Determine the [x, y] coordinate at the center of the cell enclosing the given text.  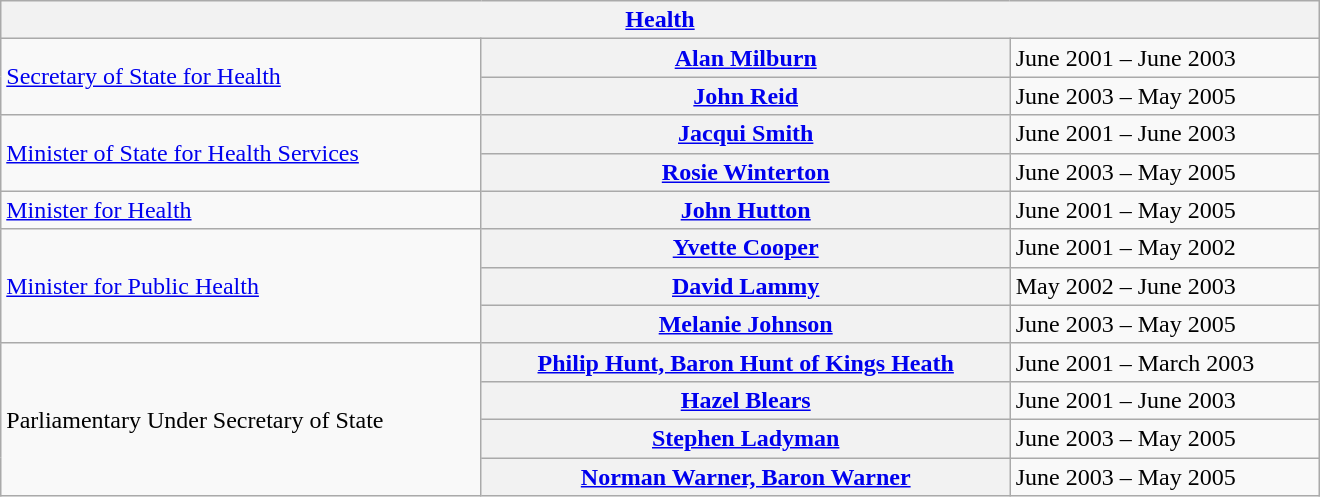
Minister for Health [241, 210]
Parliamentary Under Secretary of State [241, 419]
Minister for Public Health [241, 286]
David Lammy [746, 286]
John Hutton [746, 210]
June 2001 – May 2002 [1164, 248]
June 2001 – March 2003 [1164, 362]
Yvette Cooper [746, 248]
Melanie Johnson [746, 324]
Philip Hunt, Baron Hunt of Kings Heath [746, 362]
Norman Warner, Baron Warner [746, 477]
Stephen Ladyman [746, 438]
June 2001 – May 2005 [1164, 210]
Minister of State for Health Services [241, 153]
May 2002 – June 2003 [1164, 286]
Health [660, 20]
Secretary of State for Health [241, 77]
John Reid [746, 96]
Hazel Blears [746, 400]
Jacqui Smith [746, 134]
Alan Milburn [746, 58]
Rosie Winterton [746, 172]
